Locate the cell with the specified text and output its [X, Y] center coordinate. 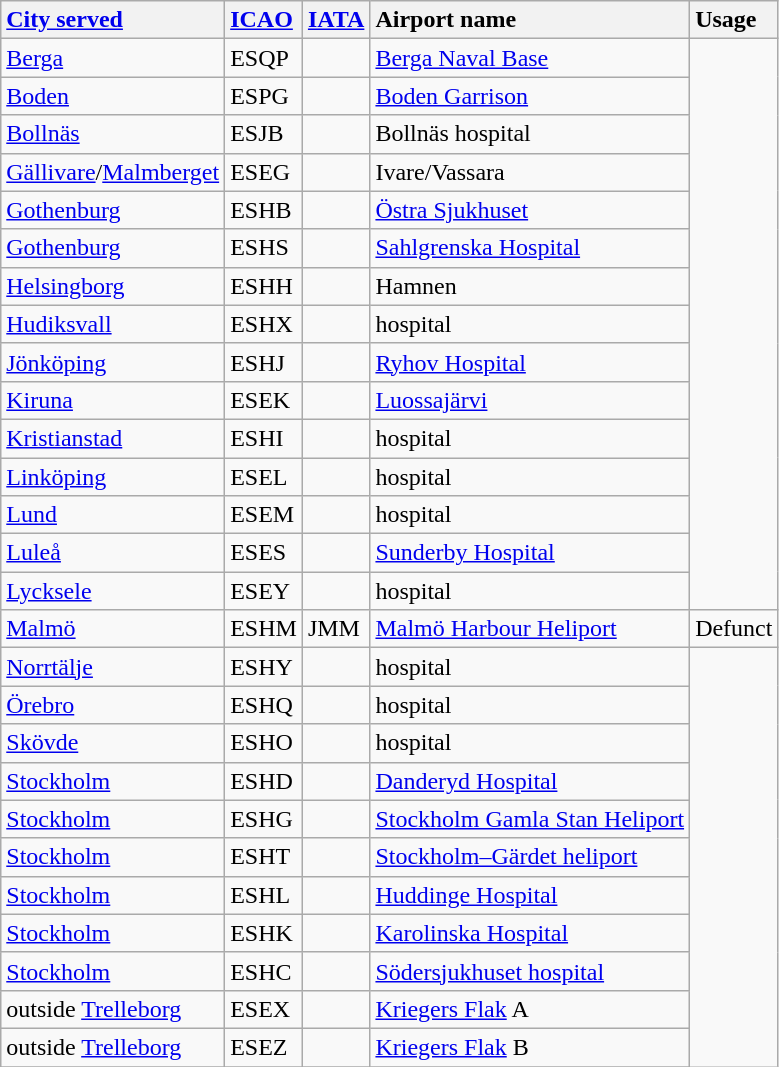
Örebro [113, 705]
Defunct [734, 629]
ESEK [264, 400]
ESEM [264, 515]
ESHB [264, 210]
Östra Sjukhuset [530, 210]
ESJB [264, 134]
ESHO [264, 743]
Lycksele [113, 591]
ESHJ [264, 362]
Lund [113, 515]
Karolinska Hospital [530, 933]
Malmö [113, 629]
Airport name [530, 20]
ESEG [264, 172]
ICAO [264, 20]
ESQP [264, 58]
ESHG [264, 819]
ESHD [264, 781]
Gällivare/Malmberget [113, 172]
Norrtälje [113, 667]
ESPG [264, 96]
ESEX [264, 1009]
Boden Garrison [530, 96]
Huddinge Hospital [530, 895]
ESHY [264, 667]
ESHT [264, 857]
JMM [336, 629]
IATA [336, 20]
Hamnen [530, 286]
ESES [264, 553]
Boden [113, 96]
ESEY [264, 591]
Skövde [113, 743]
Berga [113, 58]
Malmö Harbour Heliport [530, 629]
Ivare/Vassara [530, 172]
Bollnäs [113, 134]
Usage [734, 20]
ESHX [264, 324]
Stockholm Gamla Stan Heliport [530, 819]
Sunderby Hospital [530, 553]
Ryhov Hospital [530, 362]
Sahlgrenska Hospital [530, 248]
ESHL [264, 895]
ESHQ [264, 705]
City served [113, 20]
ESHK [264, 933]
ESHC [264, 971]
ESEZ [264, 1047]
Stockholm–Gärdet heliport [530, 857]
Kriegers Flak B [530, 1047]
Jönköping [113, 362]
Hudiksvall [113, 324]
Linköping [113, 477]
Berga Naval Base [530, 58]
Luossajärvi [530, 400]
ESEL [264, 477]
Södersjukhuset hospital [530, 971]
Helsingborg [113, 286]
ESHS [264, 248]
Kriegers Flak A [530, 1009]
ESHM [264, 629]
Danderyd Hospital [530, 781]
ESHH [264, 286]
ESHI [264, 438]
Kristianstad [113, 438]
Bollnäs hospital [530, 134]
Luleå [113, 553]
Kiruna [113, 400]
